Find where the given text appears and provide that cell's center as [x, y] coordinate. 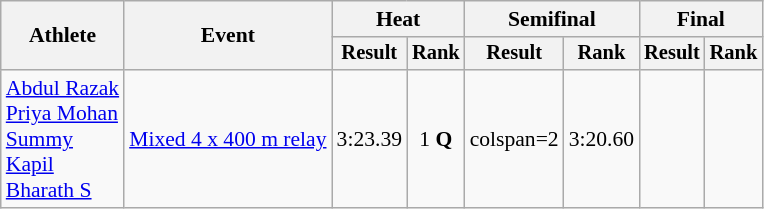
Mixed 4 x 400 m relay [228, 139]
Athlete [62, 36]
Event [228, 36]
Heat [398, 19]
Abdul RazakPriya MohanSummyKapilBharath S [62, 139]
1 Q [436, 139]
3:20.60 [602, 139]
3:23.39 [370, 139]
Final [700, 19]
Semifinal [552, 19]
colspan=2 [514, 139]
